Provide the [x, y] coordinate of the cell's center where the given text is located.  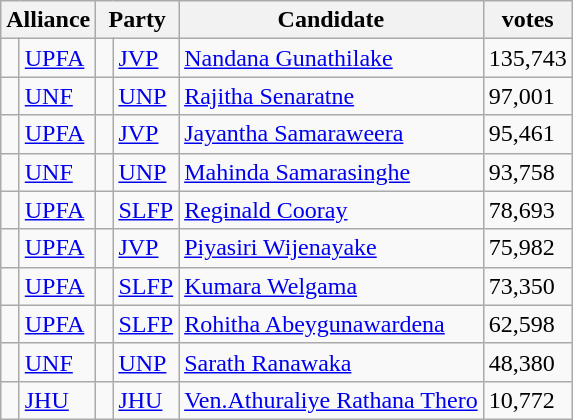
Piyasiri Wijenayake [332, 248]
Party [138, 20]
Mahinda Samarasinghe [332, 172]
78,693 [528, 210]
75,982 [528, 248]
Sarath Ranawaka [332, 362]
Reginald Cooray [332, 210]
votes [528, 20]
73,350 [528, 286]
97,001 [528, 96]
Candidate [332, 20]
Ven.Athuraliye Rathana Thero [332, 400]
Nandana Gunathilake [332, 58]
Alliance [48, 20]
135,743 [528, 58]
Rajitha Senaratne [332, 96]
48,380 [528, 362]
95,461 [528, 134]
93,758 [528, 172]
Jayantha Samaraweera [332, 134]
Rohitha Abeygunawardena [332, 324]
10,772 [528, 400]
62,598 [528, 324]
Kumara Welgama [332, 286]
